Find where the given text appears and provide that cell's center as (X, Y) coordinate. 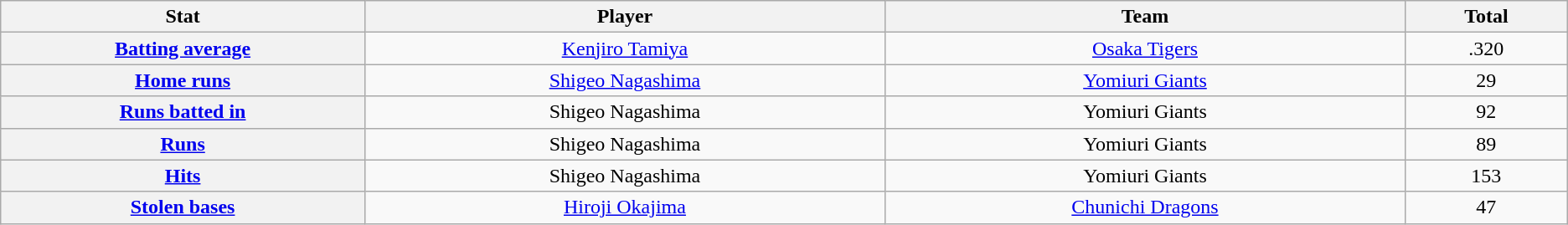
92 (1486, 112)
Stat (183, 17)
Osaka Tigers (1144, 49)
29 (1486, 80)
Team (1144, 17)
Hiroji Okajima (625, 207)
Kenjiro Tamiya (625, 49)
Runs (183, 144)
Runs batted in (183, 112)
Stolen bases (183, 207)
89 (1486, 144)
Batting average (183, 49)
Hits (183, 176)
Player (625, 17)
Chunichi Dragons (1144, 207)
Home runs (183, 80)
47 (1486, 207)
.320 (1486, 49)
153 (1486, 176)
Total (1486, 17)
